Capture the cell that displays the provided text and extract its [x, y] central coordinate. 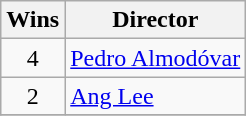
Wins [33, 20]
4 [33, 58]
2 [33, 96]
Ang Lee [156, 96]
Director [156, 20]
Pedro Almodóvar [156, 58]
